For the text-containing cell, return its midpoint in [X, Y] coordinate format. 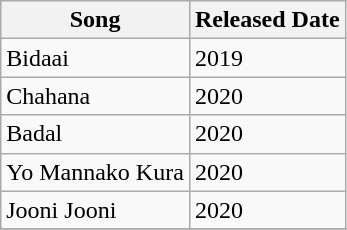
Song [96, 20]
Released Date [267, 20]
Badal [96, 134]
2019 [267, 58]
Chahana [96, 96]
Bidaai [96, 58]
Jooni Jooni [96, 210]
Yo Mannako Kura [96, 172]
